Output the (X, Y) coordinate of the center of the cell containing the given text.  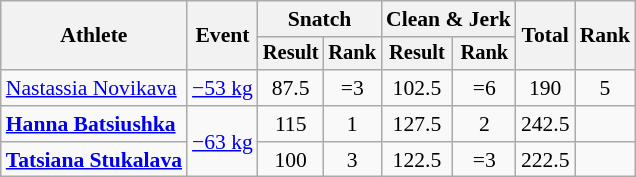
2 (484, 124)
5 (606, 88)
Clean & Jerk (448, 19)
Total (546, 36)
Hanna Batsiushka (94, 124)
1 (352, 124)
102.5 (417, 88)
127.5 (417, 124)
87.5 (291, 88)
=6 (484, 88)
Nastassia Novikava (94, 88)
190 (546, 88)
115 (291, 124)
=3 (352, 88)
242.5 (546, 124)
Snatch (320, 19)
−53 kg (222, 88)
Athlete (94, 36)
Event (222, 36)
−63 kg (222, 142)
